Return the [X, Y] coordinate for the center point of the cell that contains the specified text.  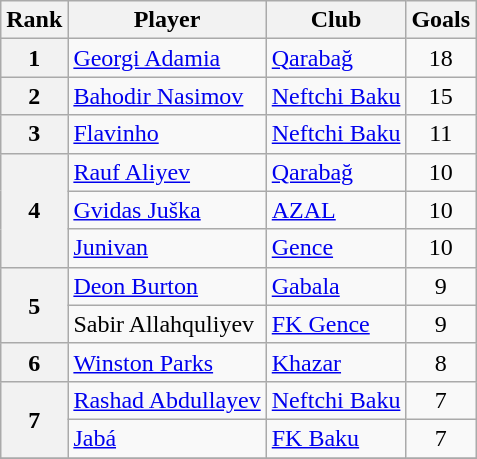
Club [336, 20]
Georgi Adamia [167, 58]
Khazar [336, 362]
Bahodir Nasimov [167, 96]
Gence [336, 248]
Player [167, 20]
8 [441, 362]
3 [34, 134]
FK Gence [336, 324]
Rank [34, 20]
FK Baku [336, 438]
Rauf Aliyev [167, 172]
Winston Parks [167, 362]
18 [441, 58]
Deon Burton [167, 286]
Flavinho [167, 134]
15 [441, 96]
2 [34, 96]
1 [34, 58]
Gabala [336, 286]
Goals [441, 20]
Rashad Abdullayev [167, 400]
6 [34, 362]
5 [34, 305]
AZAL [336, 210]
Jabá [167, 438]
Gvidas Juška [167, 210]
Junivan [167, 248]
Sabir Allahquliyev [167, 324]
4 [34, 210]
11 [441, 134]
